Find where the given text appears and provide that cell's center as [X, Y] coordinate. 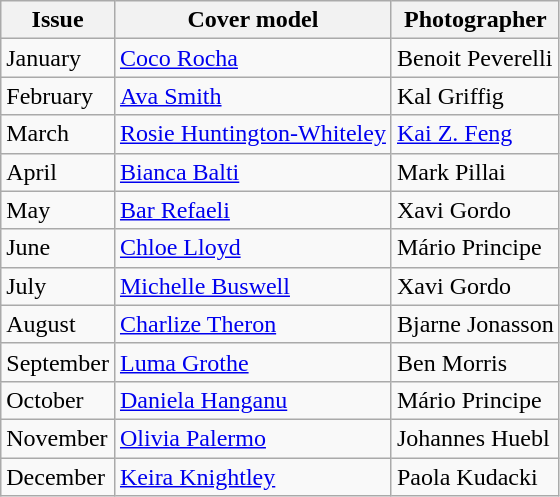
Rosie Huntington-Whiteley [252, 134]
Charlize Theron [252, 324]
February [58, 96]
November [58, 438]
Johannes Huebl [475, 438]
Bjarne Jonasson [475, 324]
Coco Rocha [252, 58]
June [58, 248]
Ava Smith [252, 96]
August [58, 324]
July [58, 286]
Ben Morris [475, 362]
Luma Grothe [252, 362]
Issue [58, 20]
April [58, 172]
September [58, 362]
Cover model [252, 20]
Michelle Buswell [252, 286]
Daniela Hanganu [252, 400]
Photographer [475, 20]
March [58, 134]
Benoit Peverelli [475, 58]
Keira Knightley [252, 477]
Kal Griffig [475, 96]
Chloe Lloyd [252, 248]
Bianca Balti [252, 172]
Olivia Palermo [252, 438]
Mark Pillai [475, 172]
January [58, 58]
Bar Refaeli [252, 210]
Paola Kudacki [475, 477]
May [58, 210]
Kai Z. Feng [475, 134]
December [58, 477]
October [58, 400]
